Return (x, y) of the center of cell containing provided text 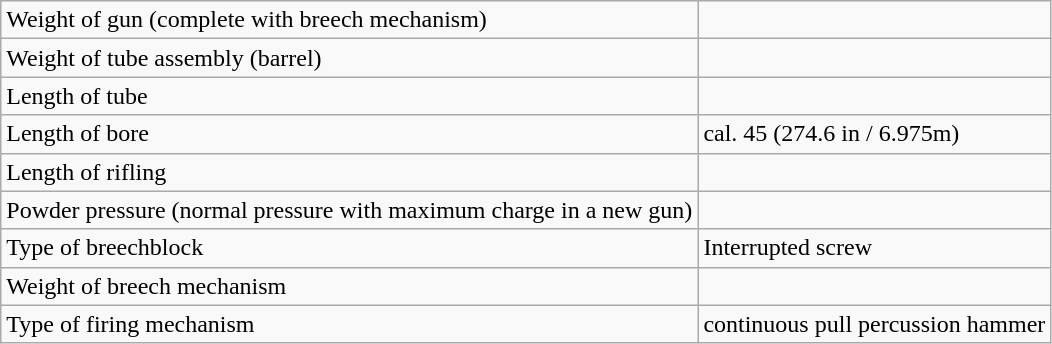
Weight of gun (complete with breech mechanism) (350, 20)
Type of firing mechanism (350, 324)
Length of rifling (350, 172)
continuous pull percussion hammer (874, 324)
Type of breechblock (350, 248)
Powder pressure (normal pressure with maximum charge in a new gun) (350, 210)
Length of tube (350, 96)
Interrupted screw (874, 248)
Length of bore (350, 134)
Weight of breech mechanism (350, 286)
cal. 45 (274.6 in / 6.975m) (874, 134)
Weight of tube assembly (barrel) (350, 58)
